Search for the cell housing the specified text and yield its (x, y) center coordinate. 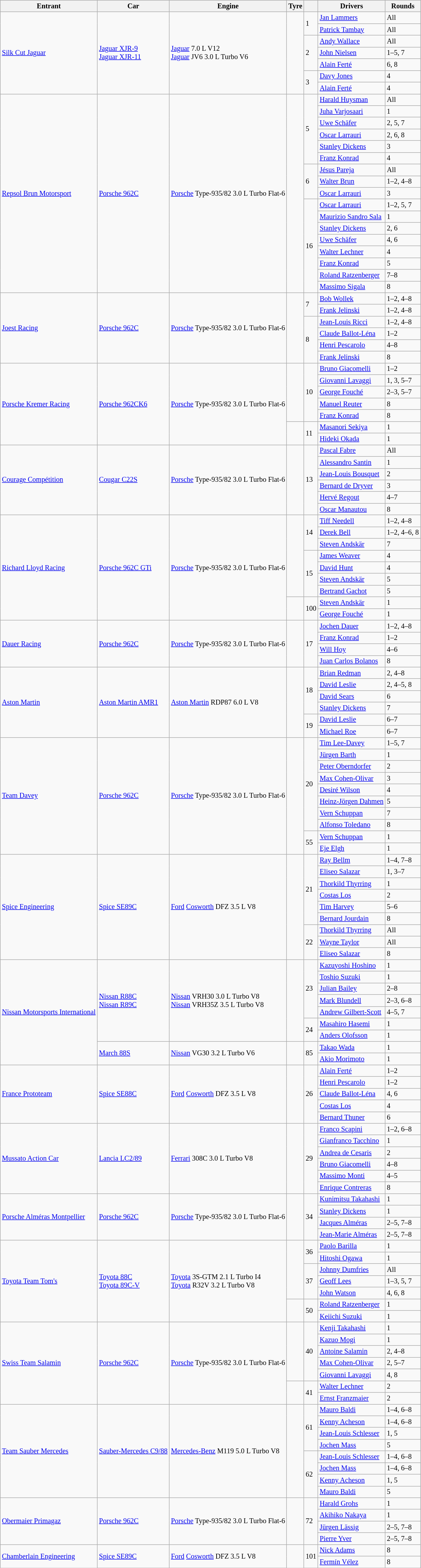
Akio Morimoto (352, 1059)
Toyota 3S-GTM 2.1 L Turbo I4Toyota R32V 3.2 L Turbo V8 (228, 1281)
Porsche Kremer Racing (49, 404)
40 (311, 1351)
15 (311, 574)
Toyota 88CToyota 89C-V (133, 1281)
16 (311, 245)
61 (311, 1427)
Juha Varjosaari (352, 111)
Nissan VG30 3.2 L Turbo V6 (228, 1053)
Davy Jones (352, 76)
Jean-Louis Bousquet (352, 474)
John Watson (352, 1293)
Andy Wallace (352, 41)
1–4, 7–8 (403, 860)
Jürgen Barth (352, 755)
24 (311, 1030)
Engine (228, 6)
David Hunt (352, 568)
2, 6, 8 (403, 135)
Tim Harvey (352, 907)
March 88S (133, 1053)
Nick Adams (352, 1550)
4–5, 7 (403, 1012)
Gianfranco Tacchino (352, 1141)
Jürgen Lässig (352, 1527)
Patrick Tambay (352, 30)
Takao Wada (352, 1047)
2, 5, 7 (403, 123)
Joest Racing (49, 328)
Enrique Contreras (352, 1188)
Fermín Vélez (352, 1562)
Toyota Team Tom's (49, 1281)
5–6 (403, 907)
Walter Brun (352, 181)
Franco Scapini (352, 1129)
62 (311, 1474)
1, 3–7 (403, 872)
Mercedes-Benz M119 5.0 L Turbo V8 (228, 1451)
Harald Grohs (352, 1503)
72 (311, 1521)
18 (311, 690)
6, 8 (403, 65)
Hitoshi Ogawa (352, 1258)
Ernst Franzmaier (352, 1398)
Bertrand Gachot (352, 591)
Julian Bailey (352, 989)
34 (311, 1217)
1–2, 5, 7 (403, 205)
10 (311, 392)
Team Davey (49, 796)
Spice SE88C (133, 1094)
23 (311, 989)
50 (311, 1310)
Mark Blundell (352, 1000)
John Nielsen (352, 53)
13 (311, 480)
100 (311, 608)
4–7 (403, 497)
Alessandro Santin (352, 462)
Dauer Racing (49, 644)
Tiff Needell (352, 521)
Car (133, 6)
4–5 (403, 1176)
2–3, 6–8 (403, 1000)
Masahiro Hasemi (352, 1024)
Tyre (295, 6)
Entrant (49, 6)
Peter Oberndorfer (352, 766)
Hervé Regout (352, 497)
Akihiko Nakaya (352, 1515)
Hideki Okada (352, 439)
Jaguar XJR-9Jaguar XJR-11 (133, 53)
Nissan VRH30 3.0 L Turbo V8Nissan VRH35Z 3.5 L Turbo V8 (228, 1000)
Massimo Sigala (352, 287)
Harald Huysman (352, 100)
Tim Lee-Davey (352, 743)
7–8 (403, 275)
Maurizio Sandro Sala (352, 217)
Kazuyoshi Hoshino (352, 965)
France Prototeam (49, 1094)
Kenji Takahashi (352, 1328)
Massimo Monti (352, 1176)
22 (311, 942)
4, 8 (403, 1375)
Andrea de Cesaris (352, 1153)
Pascal Fabre (352, 450)
Aston Martin AMR1 (133, 702)
1–3, 5, 7 (403, 1281)
Team Sauber Mercedes (49, 1451)
Nissan R88CNissan R89C (133, 1000)
2–8 (403, 989)
29 (311, 1158)
Richard Lloyd Racing (49, 567)
Porsche 962CK6 (133, 404)
Repsol Brun Motorsport (49, 193)
Alfonso Toledano (352, 825)
Anders Olofsson (352, 1035)
David Sears (352, 696)
Jaguar 7.0 L V12Jaguar JV6 3.0 L Turbo V6 (228, 53)
Pierre Yver (352, 1538)
Jan Lammers (352, 18)
Swiss Team Salamin (49, 1363)
4–6 (403, 649)
Paolo Barilla (352, 1246)
2, 6 (403, 228)
Eje Elgh (352, 848)
41 (311, 1392)
Kunimitsu Takahashi (352, 1199)
17 (311, 644)
Spice Engineering (49, 907)
37 (311, 1281)
Porsche Alméras Montpellier (49, 1217)
Johnny Dumfries (352, 1269)
Obermaier Primagaz (49, 1521)
Jésus Pareja (352, 170)
Will Hoy (352, 649)
4, 6, 8 (403, 1293)
26 (311, 1094)
Jean-Marie Alméras (352, 1234)
Rounds (403, 6)
Bernard de Dryver (352, 486)
Chamberlain Engineering (49, 1556)
2–3, 5–7 (403, 392)
Aston Martin (49, 702)
Aston Martin RDP87 6.0 L V8 (228, 702)
20 (311, 784)
Jochen Dauer (352, 626)
Bob Wollek (352, 299)
Derek Bell (352, 533)
Drivers (352, 6)
85 (311, 1053)
1–2, 4–6, 8 (403, 533)
Heinz-Jörgen Dahmen (352, 802)
Jean-Louis Ricci (352, 322)
Antoine Salamin (352, 1351)
Manuel Reuter (352, 404)
Kazuo Mogi (352, 1340)
Geoff Lees (352, 1281)
Toshio Suzuki (352, 977)
Cougar C22S (133, 480)
Sauber-Mercedes C9/88 (133, 1451)
101 (311, 1556)
Andrew Gilbert-Scott (352, 1012)
14 (311, 533)
Courage Compétition (49, 480)
Porsche 962C GTi (133, 567)
Desiré Wilson (352, 790)
Oscar Manautou (352, 509)
James Weaver (352, 556)
Keiichi Suzuki (352, 1316)
36 (311, 1252)
2, 4–5, 8 (403, 684)
Bernard Thuner (352, 1118)
21 (311, 889)
55 (311, 843)
Mussato Action Car (49, 1158)
Brian Redman (352, 673)
Wayne Taylor (352, 942)
19 (311, 725)
Masanori Sekiya (352, 427)
2, 5–7 (403, 1363)
Juan Carlos Bolanos (352, 661)
1, 3, 5–7 (403, 380)
Lancia LC2/89 (133, 1158)
Bernard Jourdain (352, 919)
Ferrari 308C 3.0 L Turbo V8 (228, 1158)
Nissan Motorsports International (49, 1012)
Jacques Alméras (352, 1223)
Silk Cut Jaguar (49, 53)
11 (311, 433)
Michael Roe (352, 731)
Ray Bellm (352, 860)
1–2, 6–8 (403, 1129)
